Scan for the cell matching the given text and deliver its [X, Y] coordinate at center. 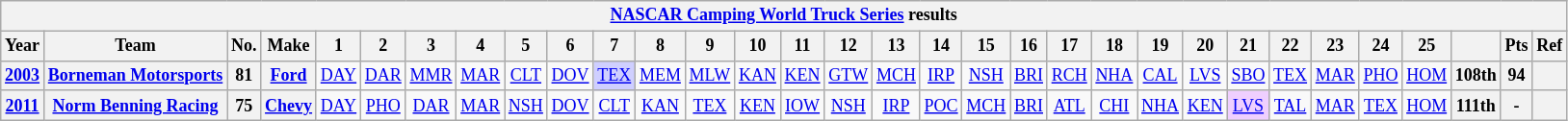
- [1516, 106]
No. [245, 46]
24 [1381, 46]
Make [289, 46]
2003 [23, 75]
SBO [1248, 75]
1 [338, 46]
MEM [661, 75]
21 [1248, 46]
Norm Benning Racing [135, 106]
Ref [1550, 46]
9 [709, 46]
75 [245, 106]
2011 [23, 106]
CAL [1161, 75]
NASCAR Camping World Truck Series results [784, 15]
18 [1114, 46]
8 [661, 46]
15 [986, 46]
Borneman Motorsports [135, 75]
TAL [1291, 106]
POC [941, 106]
11 [802, 46]
4 [481, 46]
20 [1205, 46]
IOW [802, 106]
23 [1335, 46]
MMR [431, 75]
22 [1291, 46]
94 [1516, 75]
25 [1427, 46]
14 [941, 46]
6 [570, 46]
Team [135, 46]
GTW [849, 75]
10 [758, 46]
Pts [1516, 46]
Ford [289, 75]
2 [383, 46]
108th [1476, 75]
16 [1029, 46]
111th [1476, 106]
Year [23, 46]
5 [526, 46]
MLW [709, 75]
17 [1069, 46]
81 [245, 75]
CHI [1114, 106]
19 [1161, 46]
13 [897, 46]
3 [431, 46]
7 [614, 46]
Chevy [289, 106]
RCH [1069, 75]
12 [849, 46]
ATL [1069, 106]
